Scan for the cell matching the given text and deliver its [X, Y] coordinate at center. 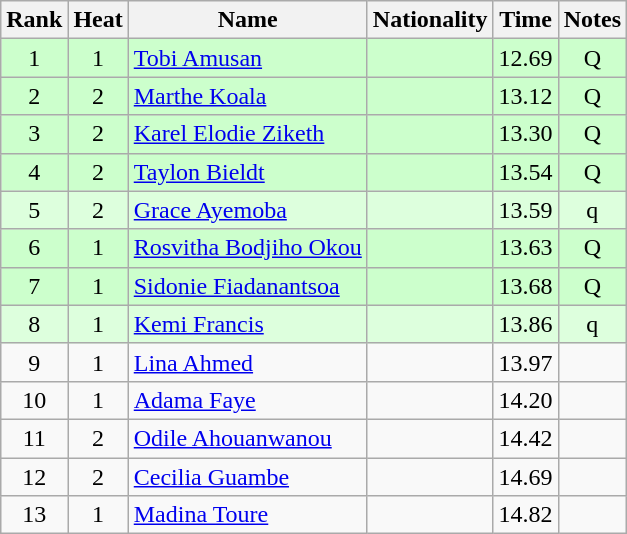
Odile Ahouanwanou [248, 438]
Name [248, 20]
Tobi Amusan [248, 58]
Cecilia Guambe [248, 477]
9 [34, 362]
14.20 [526, 400]
13.63 [526, 248]
Grace Ayemoba [248, 210]
Heat [98, 20]
Kemi Francis [248, 324]
Adama Faye [248, 400]
11 [34, 438]
Madina Toure [248, 515]
14.42 [526, 438]
13 [34, 515]
Taylon Bieldt [248, 172]
Marthe Koala [248, 96]
13.97 [526, 362]
13.12 [526, 96]
8 [34, 324]
Rosvitha Bodjiho Okou [248, 248]
Lina Ahmed [248, 362]
Notes [592, 20]
13.68 [526, 286]
5 [34, 210]
7 [34, 286]
12.69 [526, 58]
Rank [34, 20]
Nationality [430, 20]
14.69 [526, 477]
14.82 [526, 515]
13.59 [526, 210]
4 [34, 172]
13.86 [526, 324]
Time [526, 20]
3 [34, 134]
6 [34, 248]
Karel Elodie Ziketh [248, 134]
12 [34, 477]
13.54 [526, 172]
10 [34, 400]
Sidonie Fiadanantsoa [248, 286]
13.30 [526, 134]
